For the text-containing cell, return its midpoint in [X, Y] coordinate format. 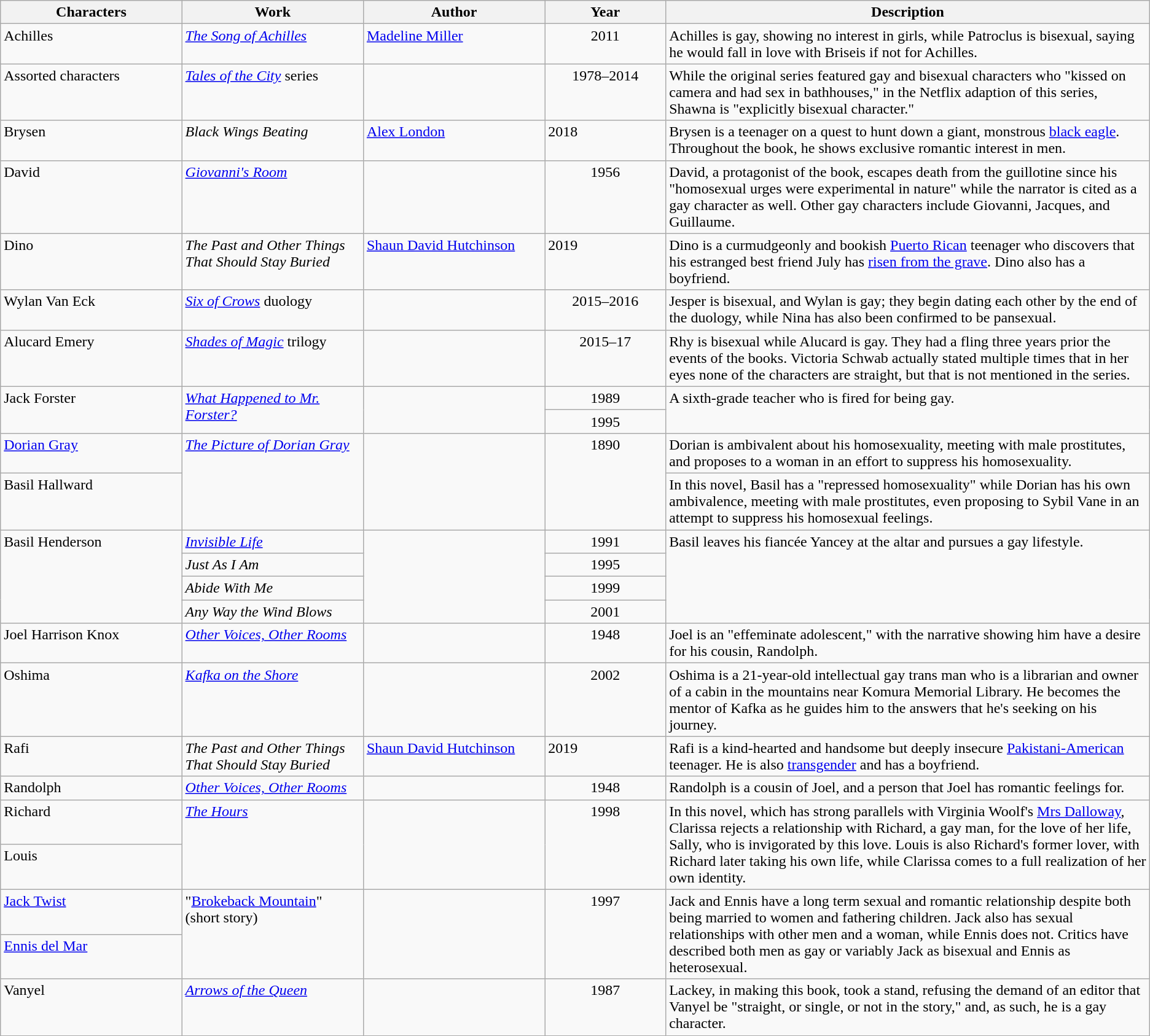
Ennis del Mar [91, 957]
Richard [91, 822]
Jack Twist [91, 911]
2015–2016 [606, 310]
Invisible Life [273, 541]
Basil Henderson [91, 576]
2011 [606, 44]
Basil Hallward [91, 501]
Author [453, 12]
Giovanni's Room [273, 197]
Jesper is bisexual, and Wylan is gay; they begin dating each other by the end of the duology, while Nina has also been confirmed to be pansexual. [908, 310]
Rafi is a kind-hearted and handsome but deeply insecure Pakistani-American teenager. He is also transgender and has a boyfriend. [908, 757]
Brysen is a teenager on a quest to hunt down a giant, monstrous black eagle. Throughout the book, he shows exclusive romantic interest in men. [908, 140]
Tales of the City series [273, 92]
Six of Crows duology [273, 310]
Wylan Van Eck [91, 310]
The Song of Achilles [273, 44]
Description [908, 12]
2002 [606, 700]
Randolph [91, 788]
Year [606, 12]
Achilles [91, 44]
Characters [91, 12]
"Brokeback Mountain" (short story) [273, 934]
Achilles is gay, showing no interest in girls, while Patroclus is bisexual, saying he would fall in love with Briseis if not for Achilles. [908, 44]
Joel Harrison Knox [91, 644]
1998 [606, 844]
Randolph is a cousin of Joel, and a person that Joel has romantic feelings for. [908, 788]
Louis [91, 867]
1997 [606, 934]
Alucard Emery [91, 358]
Joel is an "effeminate adolescent," with the narrative showing him have a desire for his cousin, Randolph. [908, 644]
Black Wings Beating [273, 140]
1987 [606, 1007]
Dorian is ambivalent about his homosexuality, meeting with male prostitutes, and proposes to a woman in an effort to suppress his homosexuality. [908, 453]
Vanyel [91, 1007]
Just As I Am [273, 565]
Any Way the Wind Blows [273, 612]
The Picture of Dorian Gray [273, 481]
Dino [91, 262]
1991 [606, 541]
Rafi [91, 757]
Assorted characters [91, 92]
The Hours [273, 844]
1956 [606, 197]
Alex London [453, 140]
2001 [606, 612]
A sixth-grade teacher who is fired for being gay. [908, 410]
1890 [606, 481]
What Happened to Mr. Forster? [273, 410]
Brysen [91, 140]
Shades of Magic trilogy [273, 358]
Basil leaves his fiancée Yancey at the altar and pursues a gay lifestyle. [908, 576]
Kafka on the Shore [273, 700]
1999 [606, 588]
1978–2014 [606, 92]
2015–17 [606, 358]
Abide With Me [273, 588]
Work [273, 12]
Arrows of the Queen [273, 1007]
Madeline Miller [453, 44]
David [91, 197]
2018 [606, 140]
1989 [606, 398]
Dorian Gray [91, 453]
Jack Forster [91, 410]
Oshima [91, 700]
